For the text-containing cell, return its midpoint in (x, y) coordinate format. 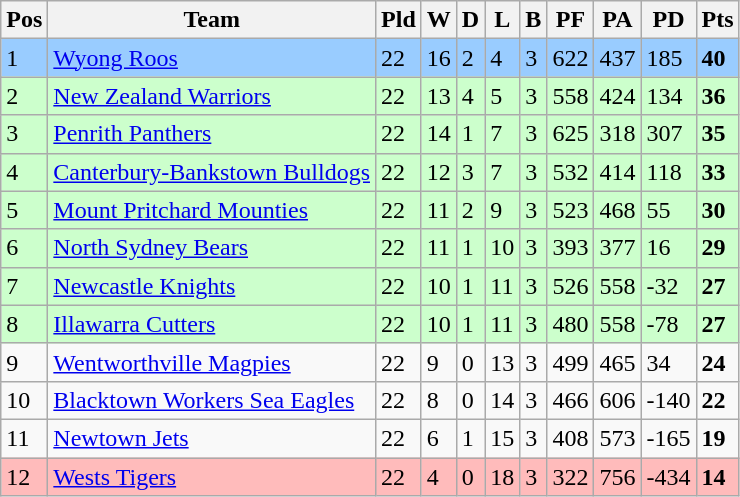
118 (668, 172)
PF (570, 20)
Wyong Roos (212, 58)
L (502, 20)
499 (570, 362)
Illawarra Cutters (212, 324)
625 (570, 134)
D (470, 20)
468 (618, 210)
19 (718, 438)
W (438, 20)
523 (570, 210)
185 (668, 58)
34 (668, 362)
437 (618, 58)
465 (618, 362)
307 (668, 134)
606 (618, 400)
-32 (668, 286)
24 (718, 362)
Pts (718, 20)
Pos (24, 20)
Newtown Jets (212, 438)
40 (718, 58)
573 (618, 438)
-140 (668, 400)
29 (718, 248)
North Sydney Bears (212, 248)
526 (570, 286)
Blacktown Workers Sea Eagles (212, 400)
393 (570, 248)
55 (668, 210)
Wests Tigers (212, 477)
756 (618, 477)
PD (668, 20)
480 (570, 324)
Wentworthville Magpies (212, 362)
15 (502, 438)
Newcastle Knights (212, 286)
Penrith Panthers (212, 134)
377 (618, 248)
Team (212, 20)
408 (570, 438)
35 (718, 134)
Pld (399, 20)
466 (570, 400)
134 (668, 96)
Canterbury-Bankstown Bulldogs (212, 172)
322 (570, 477)
622 (570, 58)
PA (618, 20)
-434 (668, 477)
New Zealand Warriors (212, 96)
-165 (668, 438)
36 (718, 96)
-78 (668, 324)
B (534, 20)
424 (618, 96)
18 (502, 477)
414 (618, 172)
532 (570, 172)
318 (618, 134)
33 (718, 172)
30 (718, 210)
Mount Pritchard Mounties (212, 210)
